Extract the [x, y] coordinate from the center of the cell holding the provided text.  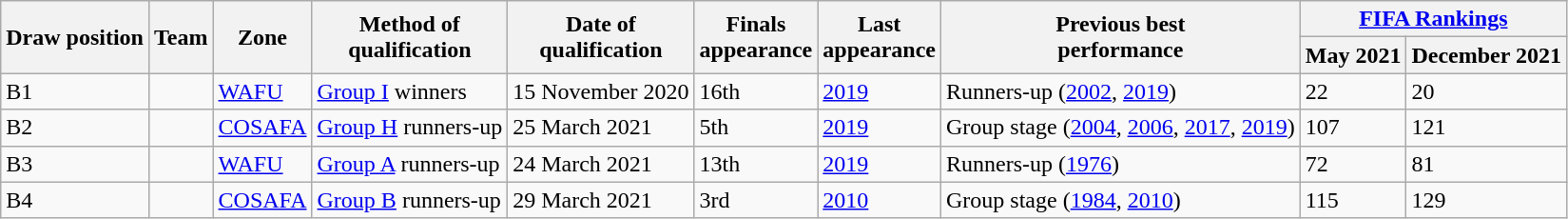
Group A runners-up [410, 164]
3rd [756, 200]
B4 [75, 200]
72 [1353, 164]
Lastappearance [880, 37]
December 2021 [1487, 55]
121 [1487, 128]
Runners-up (2002, 2019) [1121, 91]
129 [1487, 200]
Finalsappearance [756, 37]
Group H runners-up [410, 128]
5th [756, 128]
Date ofqualification [601, 37]
FIFA Rankings [1433, 19]
Runners-up (1976) [1121, 164]
B1 [75, 91]
Draw position [75, 37]
115 [1353, 200]
Group stage (1984, 2010) [1121, 200]
20 [1487, 91]
81 [1487, 164]
15 November 2020 [601, 91]
Method ofqualification [410, 37]
13th [756, 164]
Group I winners [410, 91]
16th [756, 91]
Group B runners-up [410, 200]
29 March 2021 [601, 200]
Previous bestperformance [1121, 37]
22 [1353, 91]
Team [181, 37]
Group stage (2004, 2006, 2017, 2019) [1121, 128]
25 March 2021 [601, 128]
B3 [75, 164]
B2 [75, 128]
107 [1353, 128]
24 March 2021 [601, 164]
May 2021 [1353, 55]
Zone [262, 37]
2010 [880, 200]
